Return the (x, y) coordinate for the center point of the cell that contains the specified text.  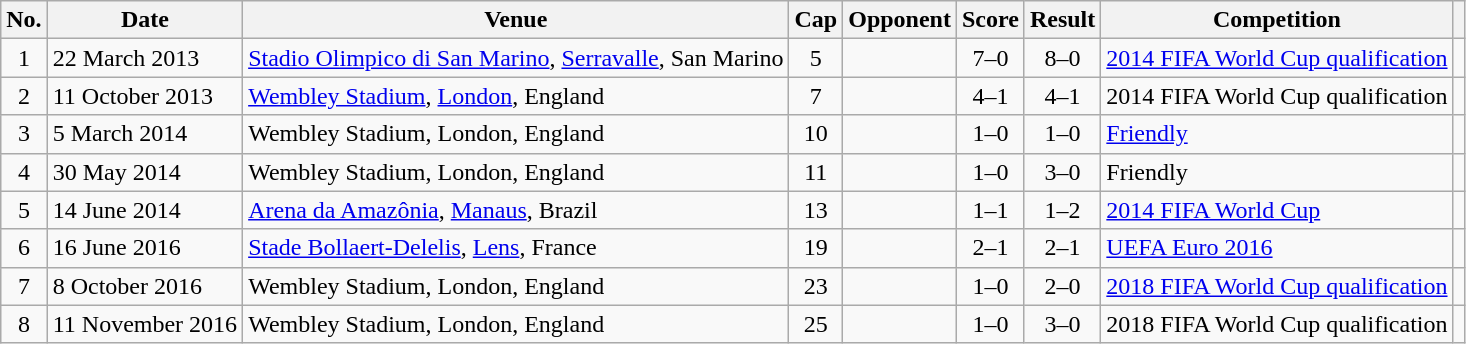
1 (24, 58)
11 October 2013 (144, 96)
Cap (816, 20)
8–0 (1062, 58)
Opponent (900, 20)
11 (816, 172)
No. (24, 20)
2014 FIFA World Cup (1277, 210)
25 (816, 324)
10 (816, 134)
Stadio Olimpico di San Marino, Serravalle, San Marino (516, 58)
8 (24, 324)
30 May 2014 (144, 172)
23 (816, 286)
5 March 2014 (144, 134)
11 November 2016 (144, 324)
1–2 (1062, 210)
Competition (1277, 20)
14 June 2014 (144, 210)
1–1 (990, 210)
4 (24, 172)
19 (816, 248)
Venue (516, 20)
Result (1062, 20)
13 (816, 210)
UEFA Euro 2016 (1277, 248)
8 October 2016 (144, 286)
2 (24, 96)
6 (24, 248)
Score (990, 20)
7–0 (990, 58)
Date (144, 20)
Arena da Amazônia, Manaus, Brazil (516, 210)
3 (24, 134)
16 June 2016 (144, 248)
22 March 2013 (144, 58)
Stade Bollaert-Delelis, Lens, France (516, 248)
2–0 (1062, 286)
